Search for the cell housing the specified text and yield its (X, Y) center coordinate. 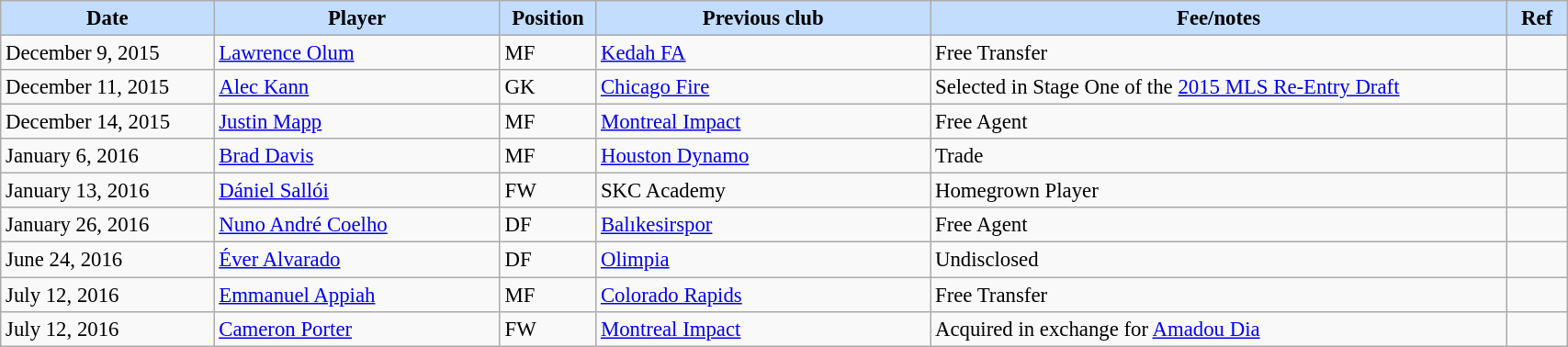
Justin Mapp (356, 122)
Acquired in exchange for Amadou Dia (1219, 329)
Player (356, 18)
January 26, 2016 (107, 225)
June 24, 2016 (107, 260)
Position (547, 18)
Trade (1219, 156)
Selected in Stage One of the 2015 MLS Re-Entry Draft (1219, 87)
December 9, 2015 (107, 53)
Colorado Rapids (763, 295)
Chicago Fire (763, 87)
Ref (1536, 18)
January 6, 2016 (107, 156)
Alec Kann (356, 87)
Previous club (763, 18)
Brad Davis (356, 156)
January 13, 2016 (107, 191)
Kedah FA (763, 53)
December 11, 2015 (107, 87)
Olimpia (763, 260)
Cameron Porter (356, 329)
GK (547, 87)
Homegrown Player (1219, 191)
Lawrence Olum (356, 53)
Balıkesirspor (763, 225)
Undisclosed (1219, 260)
Éver Alvarado (356, 260)
Date (107, 18)
SKC Academy (763, 191)
Emmanuel Appiah (356, 295)
Houston Dynamo (763, 156)
Dániel Sallói (356, 191)
Nuno André Coelho (356, 225)
Fee/notes (1219, 18)
December 14, 2015 (107, 122)
